Capture the cell that displays the provided text and extract its [x, y] central coordinate. 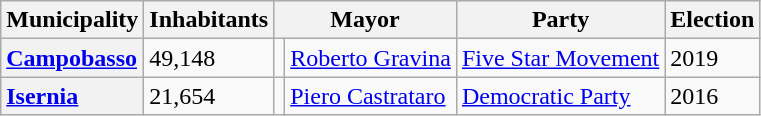
2016 [712, 96]
21,654 [209, 96]
Municipality [72, 20]
Inhabitants [209, 20]
Roberto Gravina [371, 58]
Campobasso [72, 58]
Democratic Party [560, 96]
49,148 [209, 58]
2019 [712, 58]
Isernia [72, 96]
Election [712, 20]
Piero Castrataro [371, 96]
Five Star Movement [560, 58]
Party [560, 20]
Mayor [366, 20]
